Return [x, y] of the center of cell containing provided text 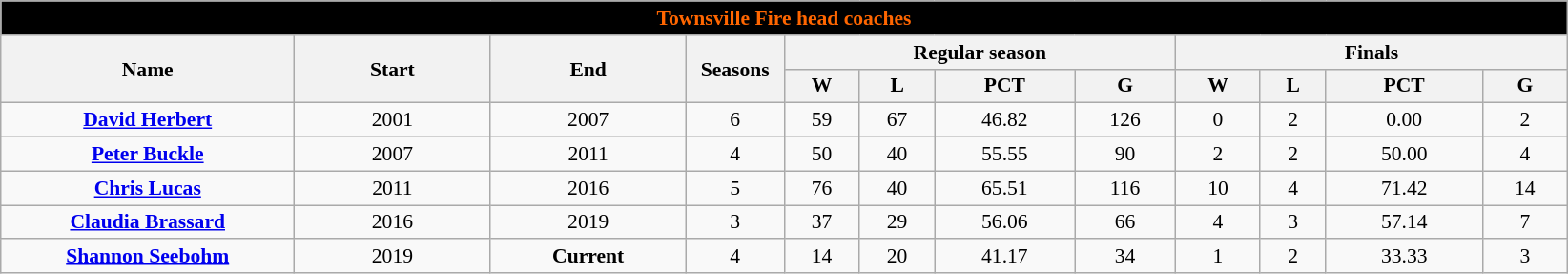
Townsville Fire head coaches [784, 17]
2001 [393, 119]
90 [1125, 154]
6 [734, 119]
76 [822, 187]
0.00 [1404, 119]
59 [822, 119]
Regular season [980, 52]
126 [1125, 119]
Claudia Brassard [148, 221]
Peter Buckle [148, 154]
46.82 [1004, 119]
56.06 [1004, 221]
10 [1219, 187]
End [588, 69]
Start [393, 69]
Current [588, 256]
41.17 [1004, 256]
1 [1219, 256]
55.55 [1004, 154]
20 [897, 256]
Name [148, 69]
33.33 [1404, 256]
David Herbert [148, 119]
29 [897, 221]
5 [734, 187]
50.00 [1404, 154]
37 [822, 221]
Finals [1372, 52]
Shannon Seebohm [148, 256]
Chris Lucas [148, 187]
50 [822, 154]
0 [1219, 119]
Seasons [734, 69]
65.51 [1004, 187]
34 [1125, 256]
7 [1524, 221]
57.14 [1404, 221]
116 [1125, 187]
66 [1125, 221]
67 [897, 119]
71.42 [1404, 187]
